Return (X, Y) of the center of cell containing provided text 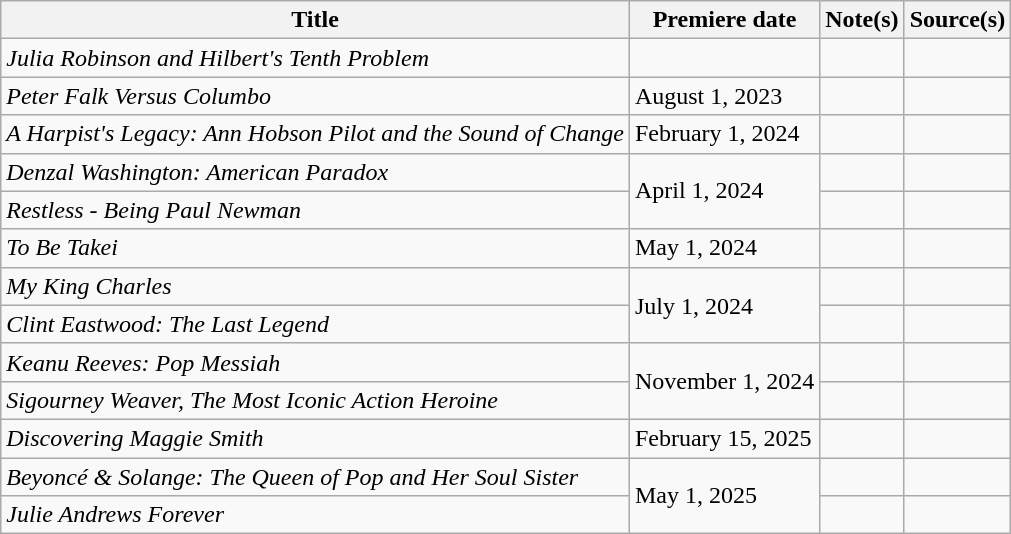
August 1, 2023 (724, 96)
My King Charles (316, 286)
Restless - Being Paul Newman (316, 210)
Peter Falk Versus Columbo (316, 96)
Beyoncé & Solange: The Queen of Pop and Her Soul Sister (316, 477)
Clint Eastwood: The Last Legend (316, 324)
February 15, 2025 (724, 438)
To Be Takei (316, 248)
May 1, 2025 (724, 496)
Julie Andrews Forever (316, 515)
Keanu Reeves: Pop Messiah (316, 362)
Discovering Maggie Smith (316, 438)
Premiere date (724, 20)
Note(s) (862, 20)
May 1, 2024 (724, 248)
April 1, 2024 (724, 191)
July 1, 2024 (724, 305)
Source(s) (958, 20)
November 1, 2024 (724, 381)
A Harpist's Legacy: Ann Hobson Pilot and the Sound of Change (316, 134)
Julia Robinson and Hilbert's Tenth Problem (316, 58)
February 1, 2024 (724, 134)
Title (316, 20)
Sigourney Weaver, The Most Iconic Action Heroine (316, 400)
Denzal Washington: American Paradox (316, 172)
